From the cell containing the given text, extract its center point as [x, y] coordinate. 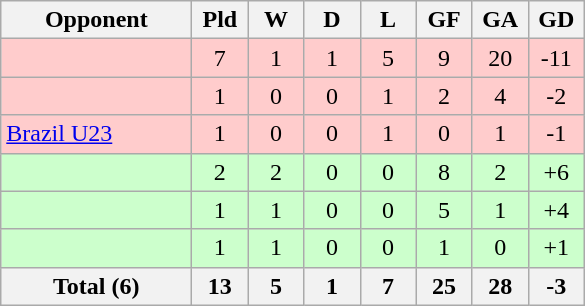
L [388, 20]
Pld [220, 20]
D [332, 20]
-11 [556, 58]
4 [500, 96]
8 [444, 172]
+6 [556, 172]
20 [500, 58]
25 [444, 286]
-1 [556, 134]
13 [220, 286]
+1 [556, 248]
-3 [556, 286]
9 [444, 58]
Brazil U23 [96, 134]
+4 [556, 210]
GD [556, 20]
GF [444, 20]
28 [500, 286]
-2 [556, 96]
GA [500, 20]
W [276, 20]
Opponent [96, 20]
Total (6) [96, 286]
